Return the (X, Y) coordinate for the center point of the cell that contains the specified text.  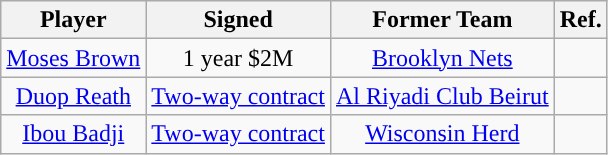
Ibou Badji (74, 134)
Ref. (580, 20)
Duop Reath (74, 96)
Brooklyn Nets (442, 58)
Player (74, 20)
Al Riyadi Club Beirut (442, 96)
Signed (238, 20)
Former Team (442, 20)
1 year $2M (238, 58)
Moses Brown (74, 58)
Wisconsin Herd (442, 134)
